Capture the cell that displays the provided text and extract its (X, Y) central coordinate. 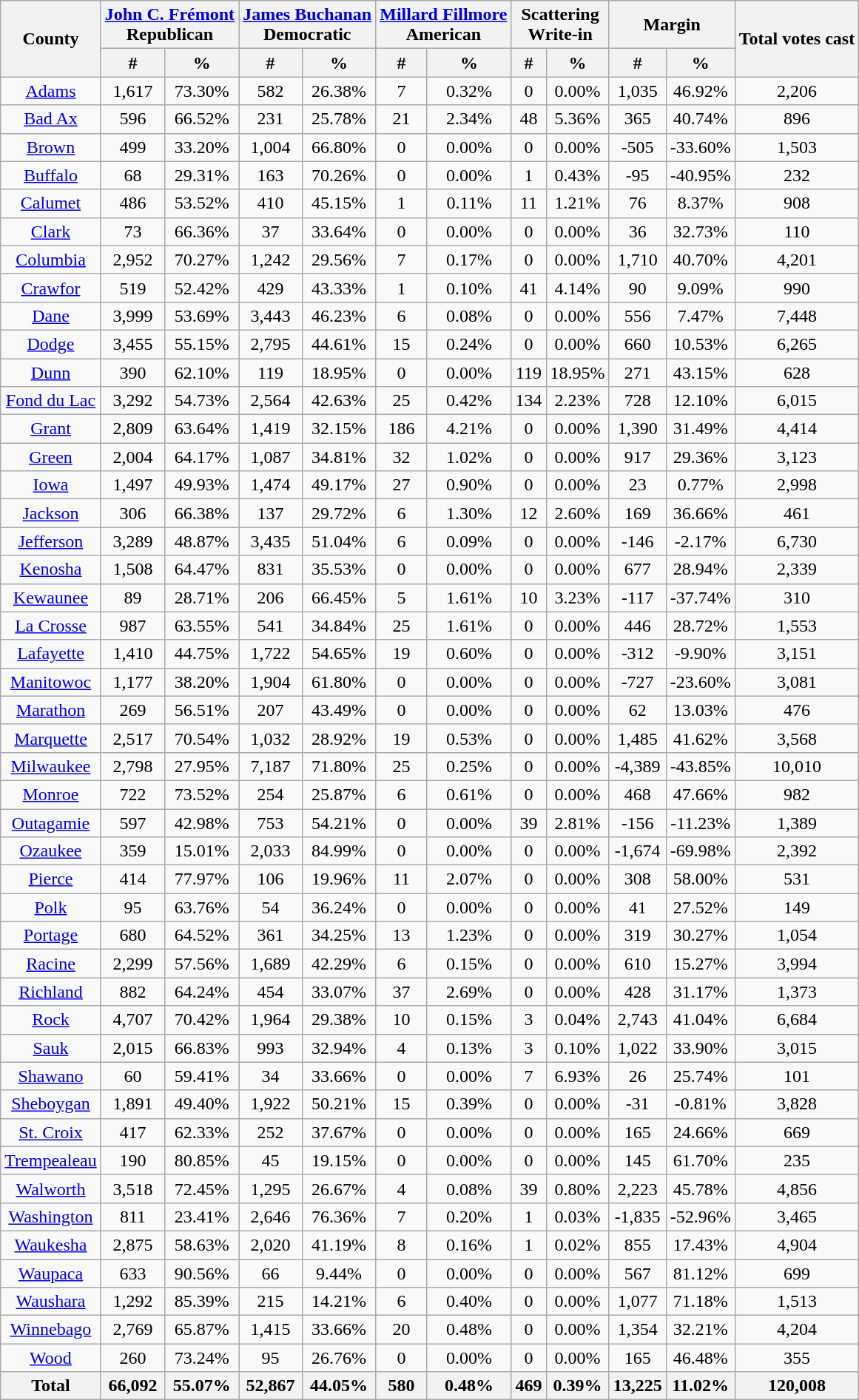
44.05% (339, 1386)
27 (401, 485)
2,223 (638, 1188)
55.07% (202, 1386)
Waupaca (50, 1273)
36.66% (700, 513)
10,010 (797, 766)
-69.98% (700, 851)
76.36% (339, 1217)
669 (797, 1132)
28.71% (202, 598)
0.17% (469, 260)
1,087 (271, 457)
48.87% (202, 541)
66.38% (202, 513)
10.53% (700, 344)
59.41% (202, 1076)
-146 (638, 541)
1,710 (638, 260)
2,952 (132, 260)
73.30% (202, 91)
51.04% (339, 541)
-43.85% (700, 766)
45 (271, 1160)
4,707 (132, 1020)
699 (797, 1273)
3,435 (271, 541)
428 (638, 992)
628 (797, 372)
Fond du Lac (50, 401)
2,206 (797, 91)
4,856 (797, 1188)
43.49% (339, 710)
Bad Ax (50, 119)
29.72% (339, 513)
34 (271, 1076)
1,295 (271, 1188)
56.51% (202, 710)
26.67% (339, 1188)
Pierce (50, 879)
54 (271, 907)
61.80% (339, 682)
446 (638, 626)
3,151 (797, 654)
417 (132, 1132)
5.36% (577, 119)
410 (271, 203)
882 (132, 992)
58.00% (700, 879)
163 (271, 175)
476 (797, 710)
993 (271, 1048)
7,448 (797, 316)
137 (271, 513)
7.47% (700, 316)
La Crosse (50, 626)
5 (401, 598)
1,415 (271, 1330)
2.07% (469, 879)
215 (271, 1302)
73.24% (202, 1358)
1,390 (638, 429)
36 (638, 231)
3,081 (797, 682)
33.20% (202, 147)
0.90% (469, 485)
20 (401, 1330)
4,414 (797, 429)
597 (132, 823)
33.90% (700, 1048)
4,204 (797, 1330)
0.32% (469, 91)
47.66% (700, 794)
-23.60% (700, 682)
6,684 (797, 1020)
9.09% (700, 288)
-37.74% (700, 598)
Racine (50, 964)
831 (271, 569)
66.80% (339, 147)
0.16% (469, 1245)
45.15% (339, 203)
-11.23% (700, 823)
Columbia (50, 260)
54.73% (202, 401)
120,008 (797, 1386)
62.33% (202, 1132)
722 (132, 794)
49.40% (202, 1104)
580 (401, 1386)
66.83% (202, 1048)
149 (797, 907)
Dodge (50, 344)
2,020 (271, 1245)
12 (528, 513)
33.64% (339, 231)
70.27% (202, 260)
468 (638, 794)
0.20% (469, 1217)
1,354 (638, 1330)
76 (638, 203)
Green (50, 457)
610 (638, 964)
2,033 (271, 851)
0.02% (577, 1245)
1,292 (132, 1302)
63.55% (202, 626)
1,242 (271, 260)
Dane (50, 316)
Polk (50, 907)
235 (797, 1160)
917 (638, 457)
541 (271, 626)
390 (132, 372)
62.10% (202, 372)
7,187 (271, 766)
2,875 (132, 1245)
1,004 (271, 147)
1.02% (469, 457)
25.87% (339, 794)
John C. FrémontRepublican (169, 25)
49.93% (202, 485)
1,513 (797, 1302)
260 (132, 1358)
429 (271, 288)
James BuchananDemocratic (308, 25)
Lafayette (50, 654)
1,904 (271, 682)
12.10% (700, 401)
Marquette (50, 738)
1.30% (469, 513)
110 (797, 231)
2.34% (469, 119)
3,465 (797, 1217)
Winnebago (50, 1330)
3,568 (797, 738)
2.60% (577, 513)
1,032 (271, 738)
308 (638, 879)
186 (401, 429)
461 (797, 513)
77.97% (202, 879)
1,419 (271, 429)
Richland (50, 992)
48 (528, 119)
46.23% (339, 316)
3,994 (797, 964)
145 (638, 1160)
-52.96% (700, 1217)
499 (132, 147)
84.99% (339, 851)
Waukesha (50, 1245)
Ozaukee (50, 851)
24.66% (700, 1132)
65.87% (202, 1330)
6,730 (797, 541)
Buffalo (50, 175)
Manitowoc (50, 682)
2,646 (271, 1217)
89 (132, 598)
28.94% (700, 569)
ScatteringWrite-in (560, 25)
66,092 (132, 1386)
66 (271, 1273)
25.74% (700, 1076)
52.42% (202, 288)
61.70% (700, 1160)
14.21% (339, 1302)
-156 (638, 823)
17.43% (700, 1245)
30.27% (700, 936)
-95 (638, 175)
359 (132, 851)
19.96% (339, 879)
1,503 (797, 147)
21 (401, 119)
31.17% (700, 992)
32 (401, 457)
63.76% (202, 907)
41.19% (339, 1245)
53.69% (202, 316)
4,201 (797, 260)
3,999 (132, 316)
1,964 (271, 1020)
596 (132, 119)
23.41% (202, 1217)
32.21% (700, 1330)
Sauk (50, 1048)
-727 (638, 682)
3,123 (797, 457)
1,722 (271, 654)
0.80% (577, 1188)
896 (797, 119)
414 (132, 879)
33.07% (339, 992)
310 (797, 598)
19.15% (339, 1160)
-505 (638, 147)
32.15% (339, 429)
29.56% (339, 260)
66.36% (202, 231)
1,553 (797, 626)
44.75% (202, 654)
32.73% (700, 231)
1,410 (132, 654)
-2.17% (700, 541)
63.64% (202, 429)
46.48% (700, 1358)
Brown (50, 147)
908 (797, 203)
Wood (50, 1358)
Shawano (50, 1076)
0.24% (469, 344)
Outagamie (50, 823)
0.40% (469, 1302)
811 (132, 1217)
0.11% (469, 203)
54.21% (339, 823)
Jackson (50, 513)
34.25% (339, 936)
68 (132, 175)
13,225 (638, 1386)
254 (271, 794)
Washington (50, 1217)
42.29% (339, 964)
4,904 (797, 1245)
90 (638, 288)
64.47% (202, 569)
Dunn (50, 372)
Jefferson (50, 541)
0.42% (469, 401)
26.76% (339, 1358)
40.70% (700, 260)
71.18% (700, 1302)
2.23% (577, 401)
45.78% (700, 1188)
-33.60% (700, 147)
13 (401, 936)
-117 (638, 598)
27.95% (202, 766)
-1,674 (638, 851)
232 (797, 175)
633 (132, 1273)
11.02% (700, 1386)
46.92% (700, 91)
County (50, 38)
519 (132, 288)
6,265 (797, 344)
Trempealeau (50, 1160)
3,518 (132, 1188)
Kenosha (50, 569)
71.80% (339, 766)
106 (271, 879)
3,292 (132, 401)
28.92% (339, 738)
34.84% (339, 626)
36.24% (339, 907)
531 (797, 879)
15.01% (202, 851)
64.17% (202, 457)
469 (528, 1386)
35.53% (339, 569)
49.17% (339, 485)
3,828 (797, 1104)
Rock (50, 1020)
1,485 (638, 738)
Calumet (50, 203)
3.23% (577, 598)
62 (638, 710)
27.52% (700, 907)
53.52% (202, 203)
90.56% (202, 1273)
Total (50, 1386)
680 (132, 936)
2,004 (132, 457)
6,015 (797, 401)
Waushara (50, 1302)
29.36% (700, 457)
2.69% (469, 992)
1,617 (132, 91)
3,015 (797, 1048)
0.43% (577, 175)
72.45% (202, 1188)
80.85% (202, 1160)
9.44% (339, 1273)
-40.95% (700, 175)
1,054 (797, 936)
3,455 (132, 344)
556 (638, 316)
361 (271, 936)
0.04% (577, 1020)
-312 (638, 654)
3,443 (271, 316)
29.31% (202, 175)
269 (132, 710)
231 (271, 119)
271 (638, 372)
2,998 (797, 485)
1,389 (797, 823)
8 (401, 1245)
73.52% (202, 794)
855 (638, 1245)
Iowa (50, 485)
26 (638, 1076)
Clark (50, 231)
37.67% (339, 1132)
28.72% (700, 626)
1,177 (132, 682)
-0.81% (700, 1104)
81.12% (700, 1273)
-1,835 (638, 1217)
1.21% (577, 203)
365 (638, 119)
987 (132, 626)
Grant (50, 429)
29.38% (339, 1020)
134 (528, 401)
0.60% (469, 654)
Milwaukee (50, 766)
1,035 (638, 91)
13.03% (700, 710)
70.42% (202, 1020)
1,474 (271, 485)
0.13% (469, 1048)
660 (638, 344)
319 (638, 936)
355 (797, 1358)
32.94% (339, 1048)
52,867 (271, 1386)
2,743 (638, 1020)
Marathon (50, 710)
0.25% (469, 766)
2,809 (132, 429)
Millard FillmoreAmerican (444, 25)
85.39% (202, 1302)
15.27% (700, 964)
58.63% (202, 1245)
0.53% (469, 738)
207 (271, 710)
1,077 (638, 1302)
64.24% (202, 992)
1,373 (797, 992)
2,564 (271, 401)
306 (132, 513)
57.56% (202, 964)
0.77% (700, 485)
252 (271, 1132)
2,392 (797, 851)
Monroe (50, 794)
1,497 (132, 485)
728 (638, 401)
73 (132, 231)
26.38% (339, 91)
-9.90% (700, 654)
0.61% (469, 794)
582 (271, 91)
42.98% (202, 823)
206 (271, 598)
2,517 (132, 738)
990 (797, 288)
1,022 (638, 1048)
4.21% (469, 429)
60 (132, 1076)
4.14% (577, 288)
2,299 (132, 964)
454 (271, 992)
Margin (672, 25)
Crawfor (50, 288)
38.20% (202, 682)
-31 (638, 1104)
753 (271, 823)
-4,389 (638, 766)
1,508 (132, 569)
64.52% (202, 936)
44.61% (339, 344)
66.52% (202, 119)
43.33% (339, 288)
Total votes cast (797, 38)
101 (797, 1076)
1,922 (271, 1104)
169 (638, 513)
2,769 (132, 1330)
2,015 (132, 1048)
567 (638, 1273)
8.37% (700, 203)
0.09% (469, 541)
1.23% (469, 936)
54.65% (339, 654)
190 (132, 1160)
677 (638, 569)
2.81% (577, 823)
41.62% (700, 738)
40.74% (700, 119)
486 (132, 203)
55.15% (202, 344)
43.15% (700, 372)
Portage (50, 936)
42.63% (339, 401)
41.04% (700, 1020)
6.93% (577, 1076)
25.78% (339, 119)
St. Croix (50, 1132)
50.21% (339, 1104)
0.03% (577, 1217)
23 (638, 485)
66.45% (339, 598)
3,289 (132, 541)
1,689 (271, 964)
2,798 (132, 766)
2,339 (797, 569)
70.26% (339, 175)
982 (797, 794)
Sheboygan (50, 1104)
70.54% (202, 738)
34.81% (339, 457)
Kewaunee (50, 598)
2,795 (271, 344)
1,891 (132, 1104)
Walworth (50, 1188)
Adams (50, 91)
31.49% (700, 429)
